Provide the [X, Y] coordinate of the cell's center where the given text is located.  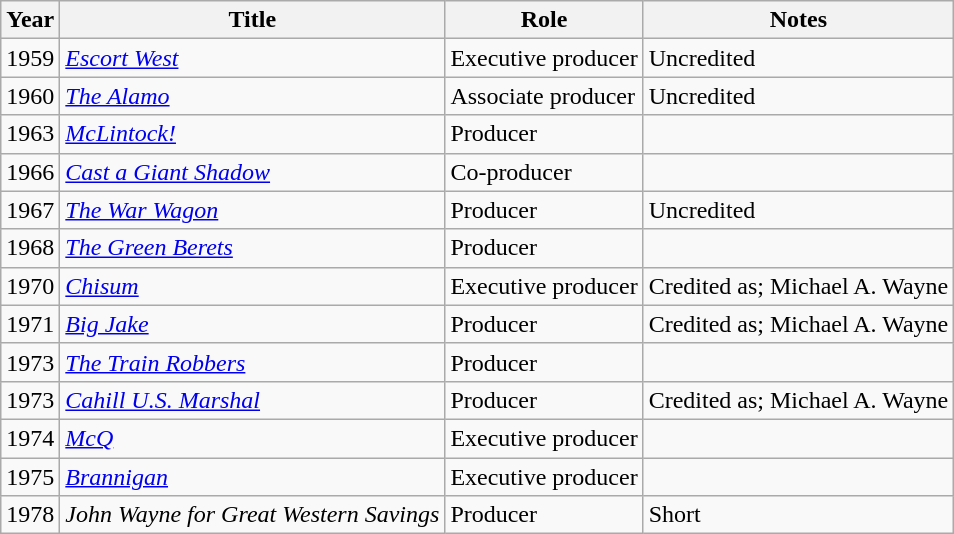
Associate producer [544, 96]
Escort West [252, 58]
The Green Berets [252, 248]
The Alamo [252, 96]
Cahill U.S. Marshal [252, 400]
1967 [30, 210]
Notes [798, 20]
The War Wagon [252, 210]
Co-producer [544, 172]
Role [544, 20]
Year [30, 20]
1974 [30, 438]
1971 [30, 324]
1960 [30, 96]
1970 [30, 286]
McQ [252, 438]
Chisum [252, 286]
Brannigan [252, 477]
1978 [30, 515]
1959 [30, 58]
Big Jake [252, 324]
Cast a Giant Shadow [252, 172]
The Train Robbers [252, 362]
1963 [30, 134]
McLintock! [252, 134]
1975 [30, 477]
Short [798, 515]
Title [252, 20]
1966 [30, 172]
1968 [30, 248]
John Wayne for Great Western Savings [252, 515]
